Return the [x, y] coordinate for the center point of the cell that contains the specified text.  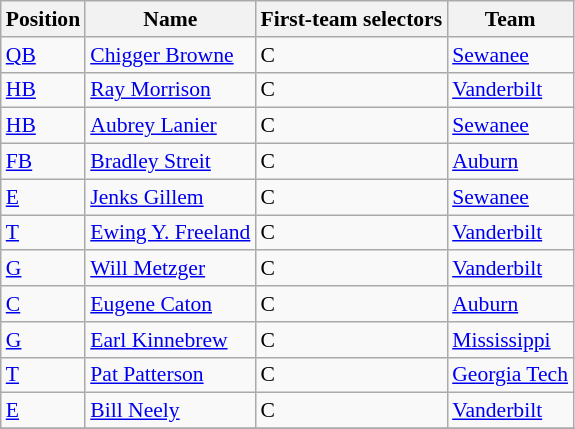
Bill Neely [170, 411]
Pat Patterson [170, 375]
Bradley Streit [170, 162]
Chigger Browne [170, 55]
First-team selectors [351, 19]
Mississippi [510, 340]
Aubrey Lanier [170, 126]
Georgia Tech [510, 375]
QB [43, 55]
Position [43, 19]
Name [170, 19]
Will Metzger [170, 269]
Jenks Gillem [170, 197]
FB [43, 162]
Ray Morrison [170, 90]
Eugene Caton [170, 304]
Team [510, 19]
Earl Kinnebrew [170, 340]
Ewing Y. Freeland [170, 233]
